Pinpoint the cell where the given text exists, returning its [x, y] midpoint coordinate. 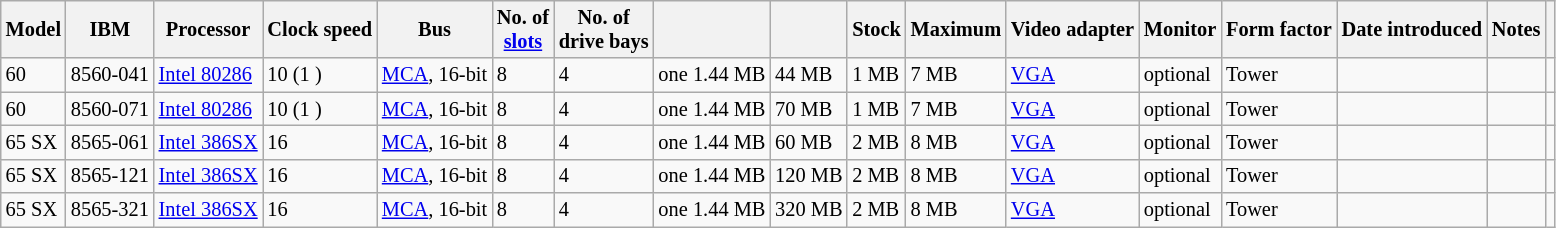
70 MB [808, 109]
8560-041 [110, 75]
Monitor [1180, 29]
Video adapter [1072, 29]
Date introduced [1412, 29]
Notes [1516, 29]
Model [34, 29]
8565-061 [110, 142]
120 MB [808, 176]
Maximum [956, 29]
Bus [434, 29]
No. ofslots [523, 29]
8560-071 [110, 109]
Form factor [1279, 29]
44 MB [808, 75]
No. ofdrive bays [604, 29]
Processor [208, 29]
8565-121 [110, 176]
60 MB [808, 142]
320 MB [808, 210]
8565-321 [110, 210]
Clock speed [319, 29]
Stock [876, 29]
IBM [110, 29]
